Output the (x, y) coordinate of the center of the cell containing the given text.  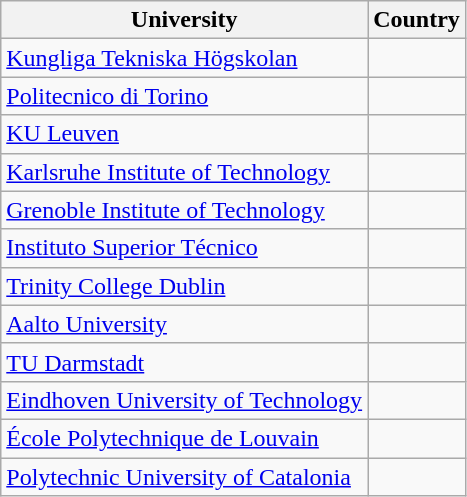
Polytechnic University of Catalonia (184, 477)
KU Leuven (184, 134)
Politecnico di Torino (184, 96)
Karlsruhe Institute of Technology (184, 172)
TU Darmstadt (184, 362)
Grenoble Institute of Technology (184, 210)
Aalto University (184, 324)
Instituto Superior Técnico (184, 248)
Kungliga Tekniska Högskolan (184, 58)
University (184, 20)
Eindhoven University of Technology (184, 400)
École Polytechnique de Louvain (184, 438)
Trinity College Dublin (184, 286)
Country (417, 20)
